Locate the cell with the specified text and output its (X, Y) center coordinate. 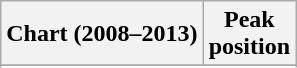
Chart (2008–2013) (102, 34)
Peakposition (249, 34)
